Extract the (X, Y) coordinate from the center of the cell holding the provided text.  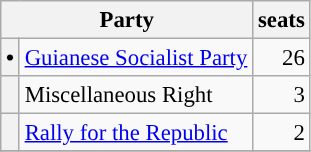
Party (127, 20)
26 (282, 58)
• (10, 58)
Rally for the Republic (136, 133)
Guianese Socialist Party (136, 58)
Miscellaneous Right (136, 95)
3 (282, 95)
2 (282, 133)
seats (282, 20)
